Scan for the cell matching the given text and deliver its (X, Y) coordinate at center. 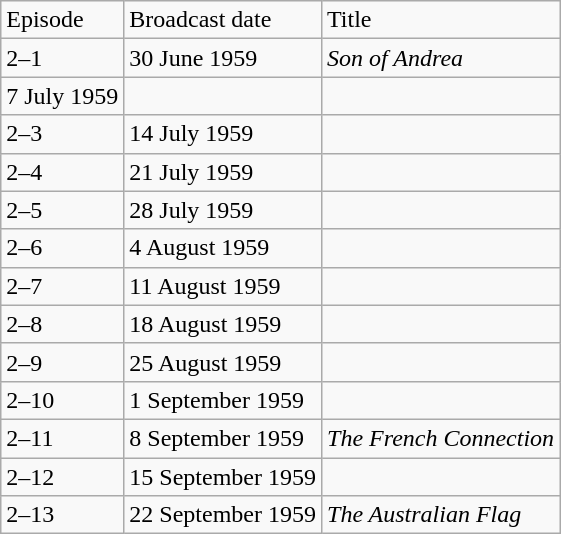
14 July 1959 (223, 134)
Broadcast date (223, 20)
Son of Andrea (441, 58)
2–9 (62, 362)
30 June 1959 (223, 58)
2–3 (62, 134)
22 September 1959 (223, 515)
2–7 (62, 286)
2–13 (62, 515)
28 July 1959 (223, 210)
25 August 1959 (223, 362)
2–8 (62, 324)
15 September 1959 (223, 477)
21 July 1959 (223, 172)
4 August 1959 (223, 248)
Episode (62, 20)
1 September 1959 (223, 400)
11 August 1959 (223, 286)
18 August 1959 (223, 324)
8 September 1959 (223, 438)
2–4 (62, 172)
Title (441, 20)
2–1 (62, 58)
7 July 1959 (62, 96)
2–6 (62, 248)
The French Connection (441, 438)
2–5 (62, 210)
2–11 (62, 438)
2–12 (62, 477)
2–10 (62, 400)
The Australian Flag (441, 515)
